Determine the (x, y) coordinate at the center of the cell enclosing the given text.  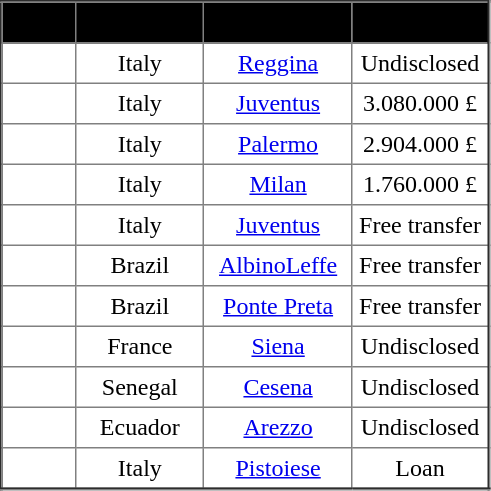
Name (39, 22)
Nationality (140, 22)
2.904.000 £ (420, 144)
Palermo (278, 144)
Moving from (278, 22)
Ecuador (140, 427)
AlbinoLeffe (278, 265)
France (140, 346)
Cesena (278, 387)
Senegal (140, 387)
3.080.000 £ (420, 103)
Arezzo (278, 427)
Fee (420, 22)
Ponte Preta (278, 306)
Pistoiese (278, 468)
Milan (278, 184)
Loan (420, 468)
1.760.000 £ (420, 184)
Siena (278, 346)
Reggina (278, 63)
